From the cell containing the given text, extract its center point as (x, y) coordinate. 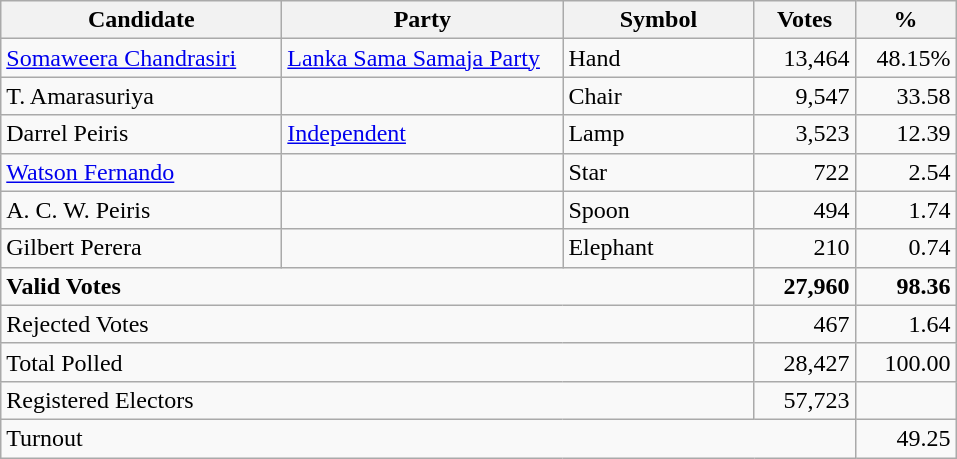
2.54 (906, 172)
27,960 (804, 286)
98.36 (906, 286)
28,427 (804, 362)
3,523 (804, 134)
1.74 (906, 210)
A. C. W. Peiris (142, 210)
Somaweera Chandrasiri (142, 58)
722 (804, 172)
Valid Votes (378, 286)
467 (804, 324)
Chair (658, 96)
9,547 (804, 96)
Watson Fernando (142, 172)
Total Polled (378, 362)
Candidate (142, 20)
12.39 (906, 134)
Lanka Sama Samaja Party (422, 58)
1.64 (906, 324)
Gilbert Perera (142, 248)
Independent (422, 134)
% (906, 20)
Elephant (658, 248)
Rejected Votes (378, 324)
13,464 (804, 58)
49.25 (906, 438)
Symbol (658, 20)
Spoon (658, 210)
Star (658, 172)
T. Amarasuriya (142, 96)
Registered Electors (378, 400)
210 (804, 248)
Party (422, 20)
48.15% (906, 58)
0.74 (906, 248)
100.00 (906, 362)
Hand (658, 58)
Turnout (428, 438)
Votes (804, 20)
57,723 (804, 400)
Darrel Peiris (142, 134)
Lamp (658, 134)
494 (804, 210)
33.58 (906, 96)
